Provide the (X, Y) coordinate of the cell's center where the given text is located.  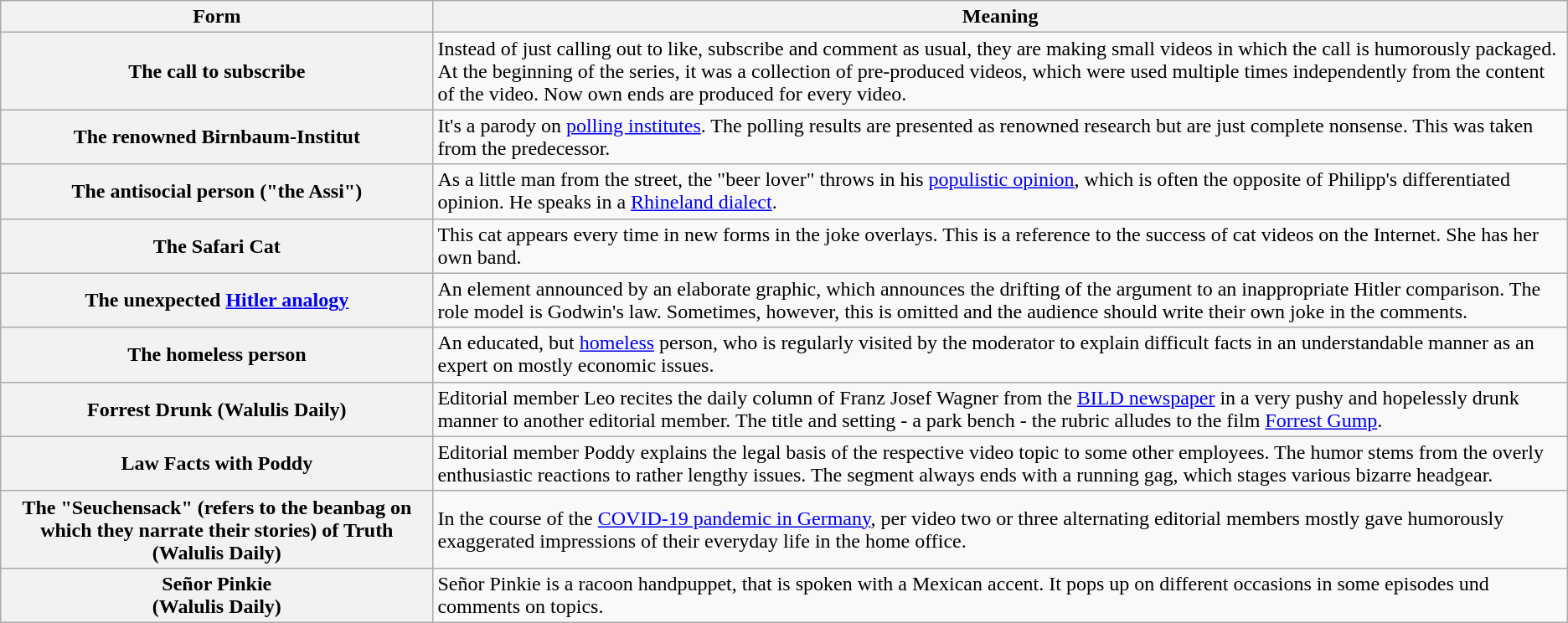
The call to subscribe (217, 71)
The antisocial person ("the Assi") (217, 191)
The homeless person (217, 355)
Form (217, 17)
Señor Pinkie(Walulis Daily) (217, 595)
Law Facts with Poddy (217, 464)
Meaning (1000, 17)
The renowned Birnbaum-Institut (217, 137)
Forrest Drunk (Walulis Daily) (217, 409)
The "Seuchensack" (refers to the beanbag on which they narrate their stories) of Truth (Walulis Daily) (217, 529)
The Safari Cat (217, 246)
Señor Pinkie is a racoon handpuppet, that is spoken with a Mexican accent. It pops up on different occasions in some episodes und comments on topics. (1000, 595)
The unexpected Hitler analogy (217, 300)
